Pinpoint the cell where the given text exists, returning its (x, y) midpoint coordinate. 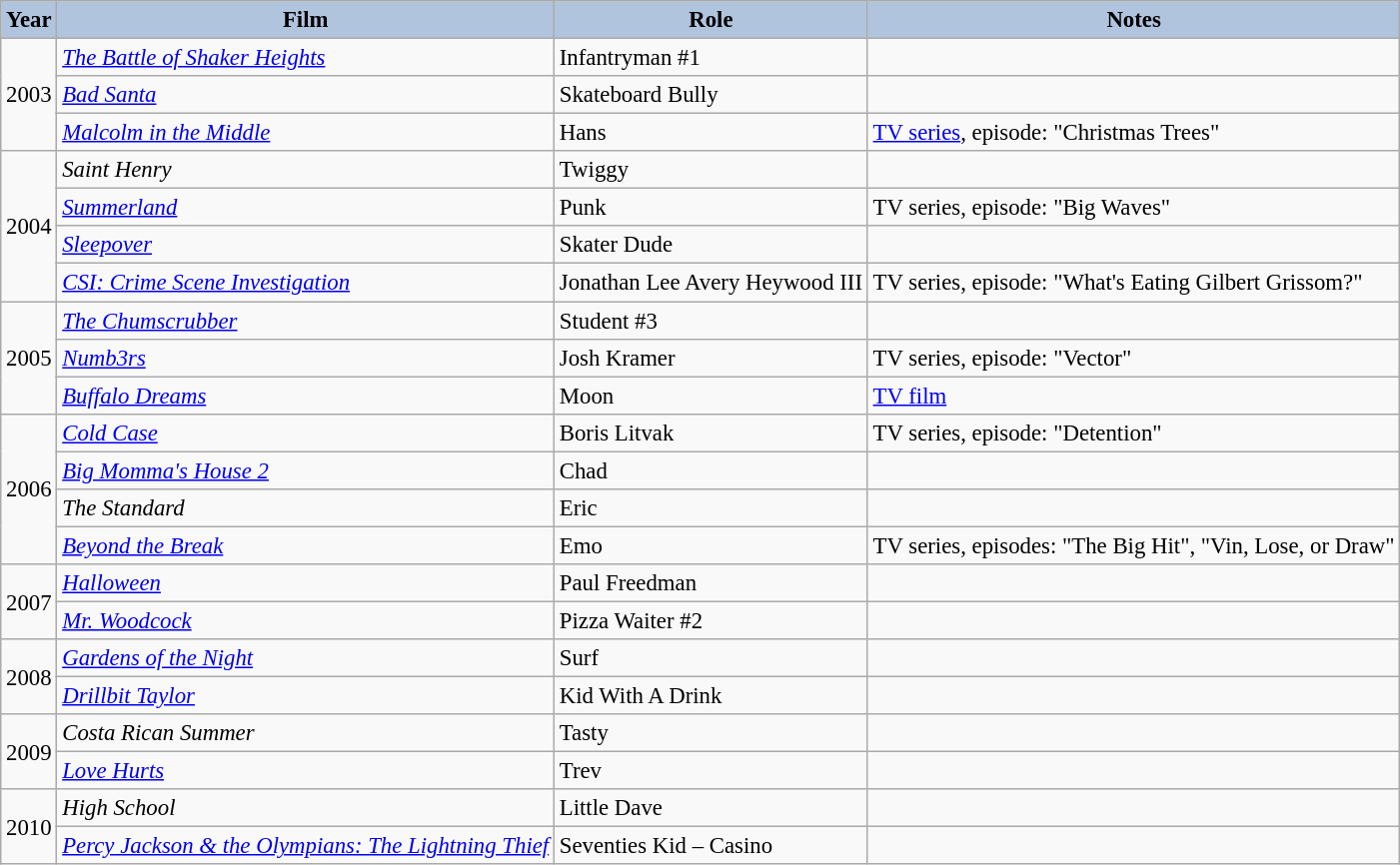
2004 (29, 226)
Hans (710, 133)
Moon (710, 396)
Punk (710, 208)
TV series, episode: "What's Eating Gilbert Grissom?" (1133, 283)
Chad (710, 470)
2007 (29, 601)
2003 (29, 96)
Summerland (306, 208)
Costa Rican Summer (306, 733)
2008 (29, 677)
Seventies Kid – Casino (710, 846)
TV series, episode: "Big Waves" (1133, 208)
Saint Henry (306, 170)
Infantryman #1 (710, 58)
2005 (29, 358)
Gardens of the Night (306, 658)
Halloween (306, 583)
Kid With A Drink (710, 696)
TV film (1133, 396)
2010 (29, 827)
The Chumscrubber (306, 321)
Surf (710, 658)
Numb3rs (306, 358)
Student #3 (710, 321)
Emo (710, 545)
Jonathan Lee Avery Heywood III (710, 283)
Tasty (710, 733)
Sleepover (306, 245)
Beyond the Break (306, 545)
Trev (710, 771)
TV series, episode: "Detention" (1133, 432)
2006 (29, 488)
Boris Litvak (710, 432)
Year (29, 20)
Paul Freedman (710, 583)
Love Hurts (306, 771)
Little Dave (710, 808)
The Standard (306, 508)
TV series, episodes: "The Big Hit", "Vin, Lose, or Draw" (1133, 545)
High School (306, 808)
2009 (29, 751)
Big Momma's House 2 (306, 470)
Film (306, 20)
Pizza Waiter #2 (710, 620)
Twiggy (710, 170)
TV series, episode: "Vector" (1133, 358)
Percy Jackson & the Olympians: The Lightning Thief (306, 846)
Skateboard Bully (710, 95)
Role (710, 20)
Notes (1133, 20)
Malcolm in the Middle (306, 133)
CSI: Crime Scene Investigation (306, 283)
Eric (710, 508)
Mr. Woodcock (306, 620)
Drillbit Taylor (306, 696)
Josh Kramer (710, 358)
Buffalo Dreams (306, 396)
Bad Santa (306, 95)
The Battle of Shaker Heights (306, 58)
Skater Dude (710, 245)
Cold Case (306, 432)
TV series, episode: "Christmas Trees" (1133, 133)
